Detect which cell encompasses the target text, then output its [x, y] center coordinate. 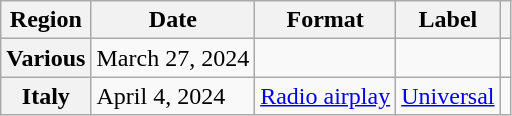
Region [46, 20]
April 4, 2024 [173, 96]
Label [448, 20]
Radio airplay [326, 96]
Universal [448, 96]
Italy [46, 96]
Format [326, 20]
Various [46, 58]
March 27, 2024 [173, 58]
Date [173, 20]
